Identify which cell holds the provided text, then report its (X, Y) central coordinate. 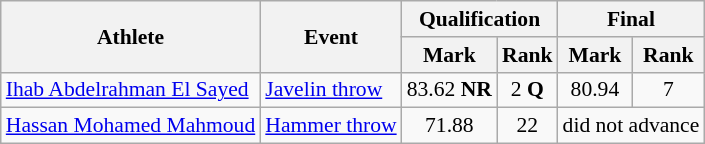
2 Q (528, 90)
Ihab Abdelrahman El Sayed (131, 90)
Qualification (480, 19)
Javelin throw (330, 90)
71.88 (450, 126)
83.62 NR (450, 90)
22 (528, 126)
Final (632, 19)
7 (668, 90)
Event (330, 36)
Athlete (131, 36)
80.94 (596, 90)
Hassan Mohamed Mahmoud (131, 126)
Hammer throw (330, 126)
did not advance (632, 126)
